Detect which cell encompasses the target text, then output its (X, Y) center coordinate. 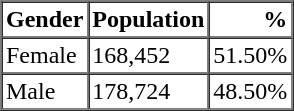
% (250, 20)
178,724 (148, 92)
Gender (45, 20)
168,452 (148, 56)
51.50% (250, 56)
Male (45, 92)
Population (148, 20)
Female (45, 56)
48.50% (250, 92)
